Return the (X, Y) coordinate for the center point of the cell that contains the specified text.  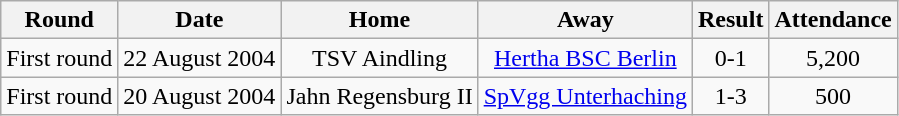
20 August 2004 (200, 96)
Attendance (833, 20)
Result (731, 20)
Away (585, 20)
1-3 (731, 96)
5,200 (833, 58)
Home (380, 20)
Date (200, 20)
Hertha BSC Berlin (585, 58)
22 August 2004 (200, 58)
500 (833, 96)
Jahn Regensburg II (380, 96)
0-1 (731, 58)
SpVgg Unterhaching (585, 96)
TSV Aindling (380, 58)
Round (60, 20)
